Pinpoint the cell where the given text exists, returning its [X, Y] midpoint coordinate. 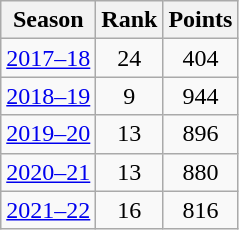
9 [130, 96]
Points [200, 20]
2019–20 [48, 134]
2017–18 [48, 58]
16 [130, 210]
2021–22 [48, 210]
Rank [130, 20]
2018–19 [48, 96]
944 [200, 96]
2020–21 [48, 172]
404 [200, 58]
816 [200, 210]
880 [200, 172]
896 [200, 134]
Season [48, 20]
24 [130, 58]
